Identify which cell holds the provided text, then report its (x, y) central coordinate. 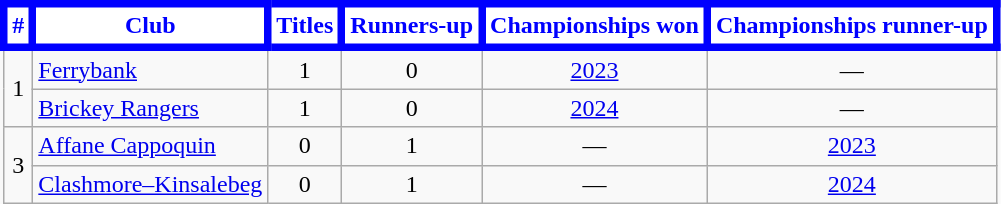
Brickey Rangers (150, 108)
Runners-up (412, 26)
Affane Cappoquin (150, 146)
Club (150, 26)
# (18, 26)
Ferrybank (150, 68)
Clashmore–Kinsalebeg (150, 184)
Championships won (595, 26)
Championships runner-up (852, 26)
Titles (305, 26)
3 (18, 165)
